Determine the [x, y] coordinate at the center of the cell enclosing the given text.  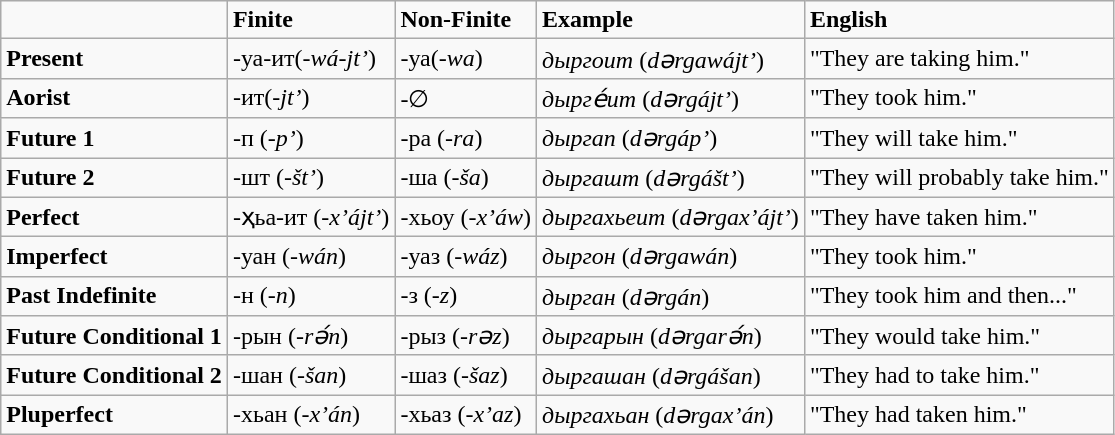
-рын (-rә́n) [310, 336]
Aorist [114, 98]
"They had to take him." [959, 375]
Past Indefinite [114, 296]
дыргон (dərgawán) [671, 257]
Future 2 [114, 178]
-шаз (-šaz) [466, 375]
-уан (-wán) [310, 257]
Future Conditional 2 [114, 375]
-шан (-šan) [310, 375]
English [959, 20]
дыргап (dərgáp’) [671, 138]
Finite [310, 20]
-ра (-ra) [466, 138]
"They have taken him." [959, 217]
-ҳьа-ит (-x’ájt’) [310, 217]
-п (-p’) [310, 138]
"They had taken him." [959, 415]
-рыз (-rəz) [466, 336]
-хьаз (-x’az) [466, 415]
дырган (dərgán) [671, 296]
-ит(-jt’) [310, 98]
"They are taking him." [959, 59]
-∅ [466, 98]
-шт (-št’) [310, 178]
дыргашан (dərgášan) [671, 375]
Non-Finite [466, 20]
Imperfect [114, 257]
-уаз (-wáz) [466, 257]
Future 1 [114, 138]
Pluperfect [114, 415]
Example [671, 20]
-уа(-wa) [466, 59]
"They took him and then..." [959, 296]
-ша (-ša) [466, 178]
-з (-z) [466, 296]
Perfect [114, 217]
"They will take him." [959, 138]
дырге́ит (dərgájt’) [671, 98]
дыргарын (dərgarә́n) [671, 336]
-хьоу (-x’áw) [466, 217]
-хьан (-x’án) [310, 415]
Present [114, 59]
дыргахьан (dərgax’án) [671, 415]
дыргашт (dərgášt’) [671, 178]
-уа-ит(-wá-jt’) [310, 59]
дыргоит (dərgawájt’) [671, 59]
"They will probably take him." [959, 178]
дыргахьеит (dərgax’ájt’) [671, 217]
Future Conditional 1 [114, 336]
-н (-n) [310, 296]
"They would take him." [959, 336]
